Output the (X, Y) coordinate of the center of the cell containing the given text.  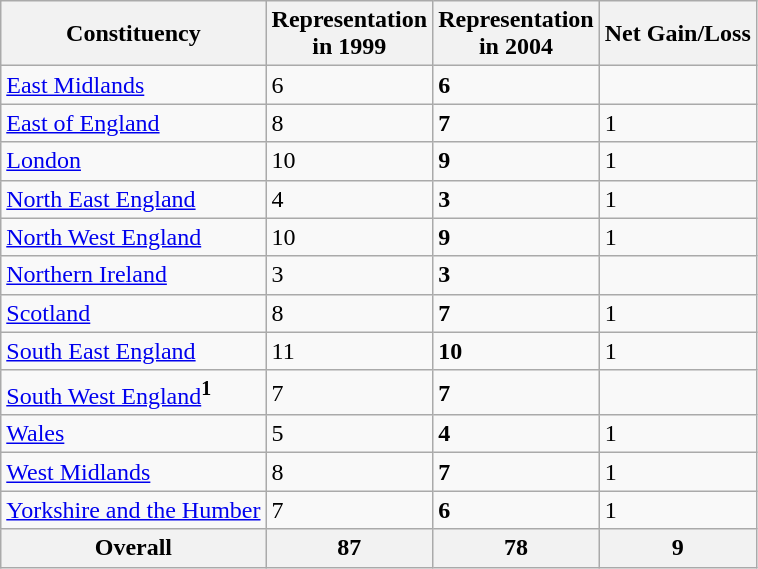
Scotland (134, 313)
West Midlands (134, 472)
South East England (134, 351)
East Midlands (134, 85)
Yorkshire and the Humber (134, 510)
South West England1 (134, 392)
Overall (134, 548)
5 (350, 434)
Constituency (134, 34)
East of England (134, 123)
11 (350, 351)
North East England (134, 199)
Wales (134, 434)
London (134, 161)
Northern Ireland (134, 275)
78 (516, 548)
Representation in 1999 (350, 34)
Net Gain/Loss (678, 34)
Representation in 2004 (516, 34)
North West England (134, 237)
87 (350, 548)
